Provide the [x, y] coordinate of the cell's center where the given text is located.  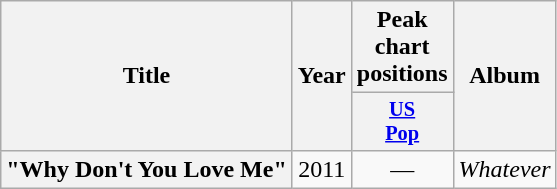
USPop [402, 122]
2011 [322, 169]
Title [146, 76]
Whatever [504, 169]
Year [322, 76]
"Why Don't You Love Me" [146, 169]
Peak chart positions [402, 47]
Album [504, 76]
— [402, 169]
